Search for the cell housing the specified text and yield its (x, y) center coordinate. 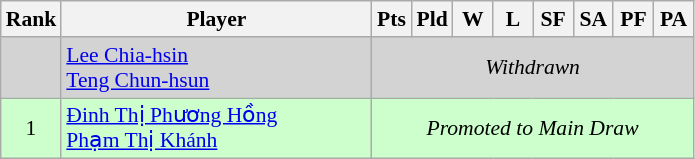
Pld (432, 19)
1 (32, 128)
SA (593, 19)
PA (673, 19)
W (473, 19)
Lee Chia-hsin Teng Chun-hsun (216, 68)
L (513, 19)
PF (633, 19)
Player (216, 19)
Rank (32, 19)
Đinh Thị Phương Hồng Phạm Thị Khánh (216, 128)
SF (553, 19)
Withdrawn (532, 68)
Pts (391, 19)
Promoted to Main Draw (532, 128)
